Output the [x, y] coordinate of the center of the cell containing the given text.  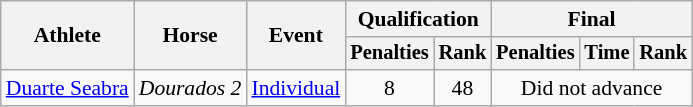
Dourados 2 [190, 88]
Athlete [68, 36]
Time [606, 54]
Horse [190, 36]
Duarte Seabra [68, 88]
Final [592, 19]
Qualification [418, 19]
Did not advance [592, 88]
48 [463, 88]
Event [296, 36]
8 [389, 88]
Individual [296, 88]
